Return [x, y] of the center of cell containing provided text 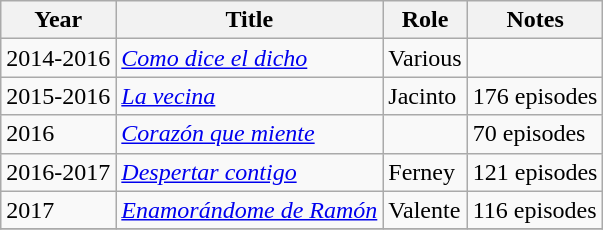
121 episodes [535, 172]
Ferney [425, 172]
Enamorándome de Ramón [250, 210]
2014-2016 [58, 58]
2015-2016 [58, 96]
Role [425, 20]
70 episodes [535, 134]
Jacinto [425, 96]
Notes [535, 20]
Valente [425, 210]
La vecina [250, 96]
2016-2017 [58, 172]
Title [250, 20]
Various [425, 58]
116 episodes [535, 210]
Year [58, 20]
Corazón que miente [250, 134]
Despertar contigo [250, 172]
2016 [58, 134]
2017 [58, 210]
176 episodes [535, 96]
Como dice el dicho [250, 58]
